Detect which cell encompasses the target text, then output its (X, Y) center coordinate. 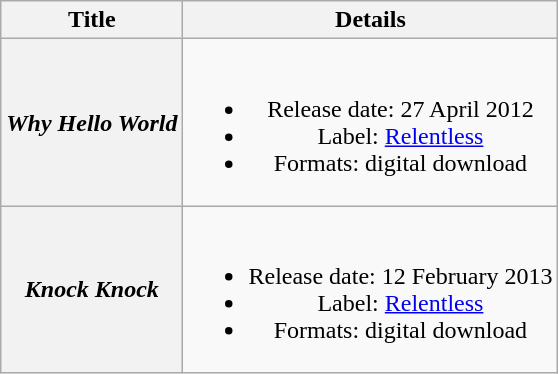
Knock Knock (92, 290)
Release date: 12 February 2013Label: RelentlessFormats: digital download (370, 290)
Why Hello World (92, 122)
Title (92, 20)
Details (370, 20)
Release date: 27 April 2012Label: RelentlessFormats: digital download (370, 122)
